For the text-containing cell, return its midpoint in (x, y) coordinate format. 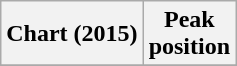
Peakposition (189, 34)
Chart (2015) (72, 34)
